Provide the (x, y) coordinate of the cell's center where the given text is located.  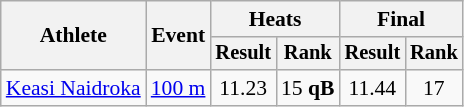
17 (434, 88)
11.23 (243, 88)
Heats (274, 19)
100 m (178, 88)
15 qB (308, 88)
11.44 (373, 88)
Keasi Naidroka (74, 88)
Event (178, 36)
Athlete (74, 36)
Final (402, 19)
